Pinpoint the cell where the given text exists, returning its (x, y) midpoint coordinate. 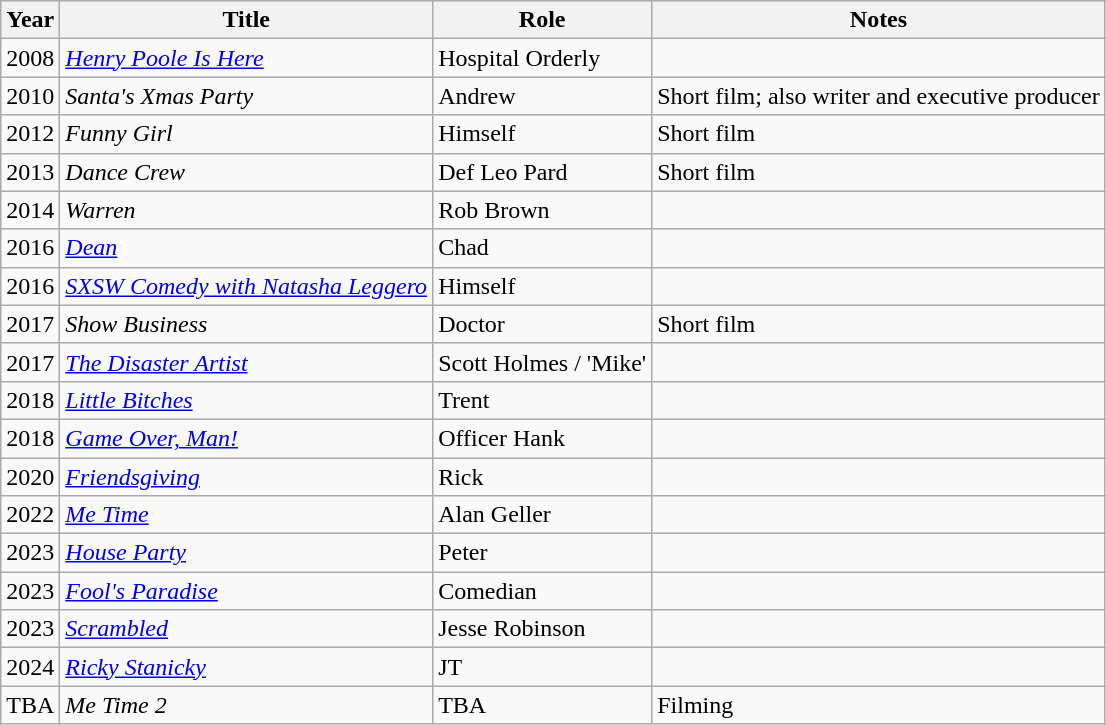
Scrambled (246, 629)
Game Over, Man! (246, 438)
Hospital Orderly (542, 58)
Funny Girl (246, 134)
Fool's Paradise (246, 591)
2012 (30, 134)
Henry Poole Is Here (246, 58)
Rick (542, 477)
Short film; also writer and executive producer (879, 96)
2014 (30, 210)
Comedian (542, 591)
Year (30, 20)
Little Bitches (246, 400)
Doctor (542, 324)
Title (246, 20)
Filming (879, 705)
Me Time 2 (246, 705)
Peter (542, 553)
2010 (30, 96)
Scott Holmes / 'Mike' (542, 362)
Warren (246, 210)
2024 (30, 667)
2022 (30, 515)
Trent (542, 400)
Chad (542, 248)
Dean (246, 248)
Me Time (246, 515)
SXSW Comedy with Natasha Leggero (246, 286)
2013 (30, 172)
Andrew (542, 96)
Santa's Xmas Party (246, 96)
House Party (246, 553)
2008 (30, 58)
Def Leo Pard (542, 172)
Notes (879, 20)
Friendsgiving (246, 477)
Role (542, 20)
Show Business (246, 324)
Dance Crew (246, 172)
Rob Brown (542, 210)
Alan Geller (542, 515)
Officer Hank (542, 438)
Jesse Robinson (542, 629)
The Disaster Artist (246, 362)
JT (542, 667)
Ricky Stanicky (246, 667)
2020 (30, 477)
